Determine the (x, y) coordinate at the center of the cell enclosing the given text.  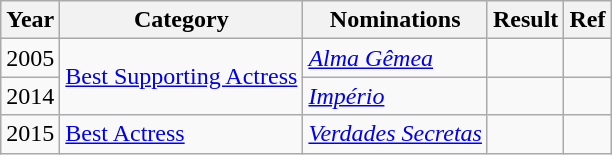
Império (396, 96)
Result (525, 20)
2015 (30, 134)
Year (30, 20)
Best Actress (182, 134)
Alma Gêmea (396, 58)
Verdades Secretas (396, 134)
Category (182, 20)
2005 (30, 58)
2014 (30, 96)
Nominations (396, 20)
Best Supporting Actress (182, 77)
Ref (588, 20)
